Extract the [X, Y] coordinate from the center of the cell holding the provided text.  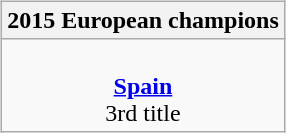
2015 European champions [144, 20]
Spain3rd title [144, 85]
